Determine the (X, Y) coordinate at the center of the cell enclosing the given text.  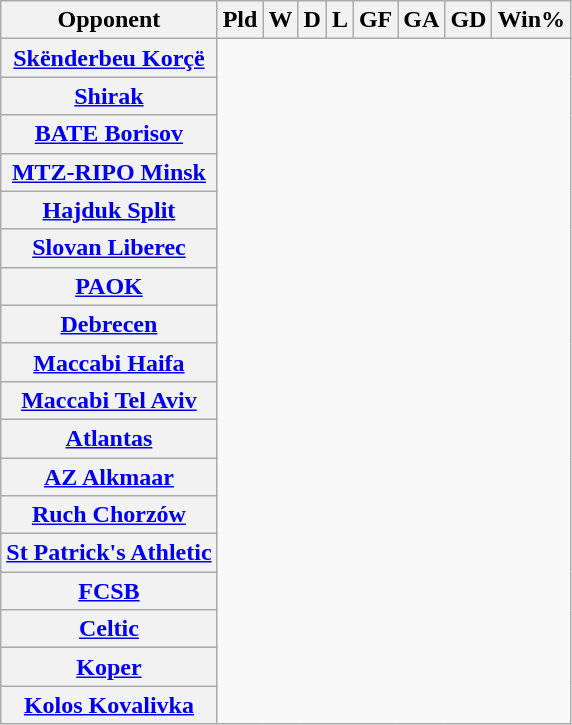
PAOK (109, 286)
L (340, 20)
FCSB (109, 591)
Koper (109, 667)
Celtic (109, 629)
GD (468, 20)
GA (422, 20)
Hajduk Split (109, 210)
Maccabi Tel Aviv (109, 400)
MTZ-RIPO Minsk (109, 172)
Debrecen (109, 324)
BATE Borisov (109, 134)
D (312, 20)
W (280, 20)
Slovan Liberec (109, 248)
Pld (240, 20)
Shirak (109, 96)
Maccabi Haifa (109, 362)
Win% (532, 20)
AZ Alkmaar (109, 477)
Ruch Chorzów (109, 515)
Kolos Kovalivka (109, 705)
GF (375, 20)
Opponent (109, 20)
Skënderbeu Korçë (109, 58)
St Patrick's Athletic (109, 553)
Atlantas (109, 438)
